Scan for the cell matching the given text and deliver its (X, Y) coordinate at center. 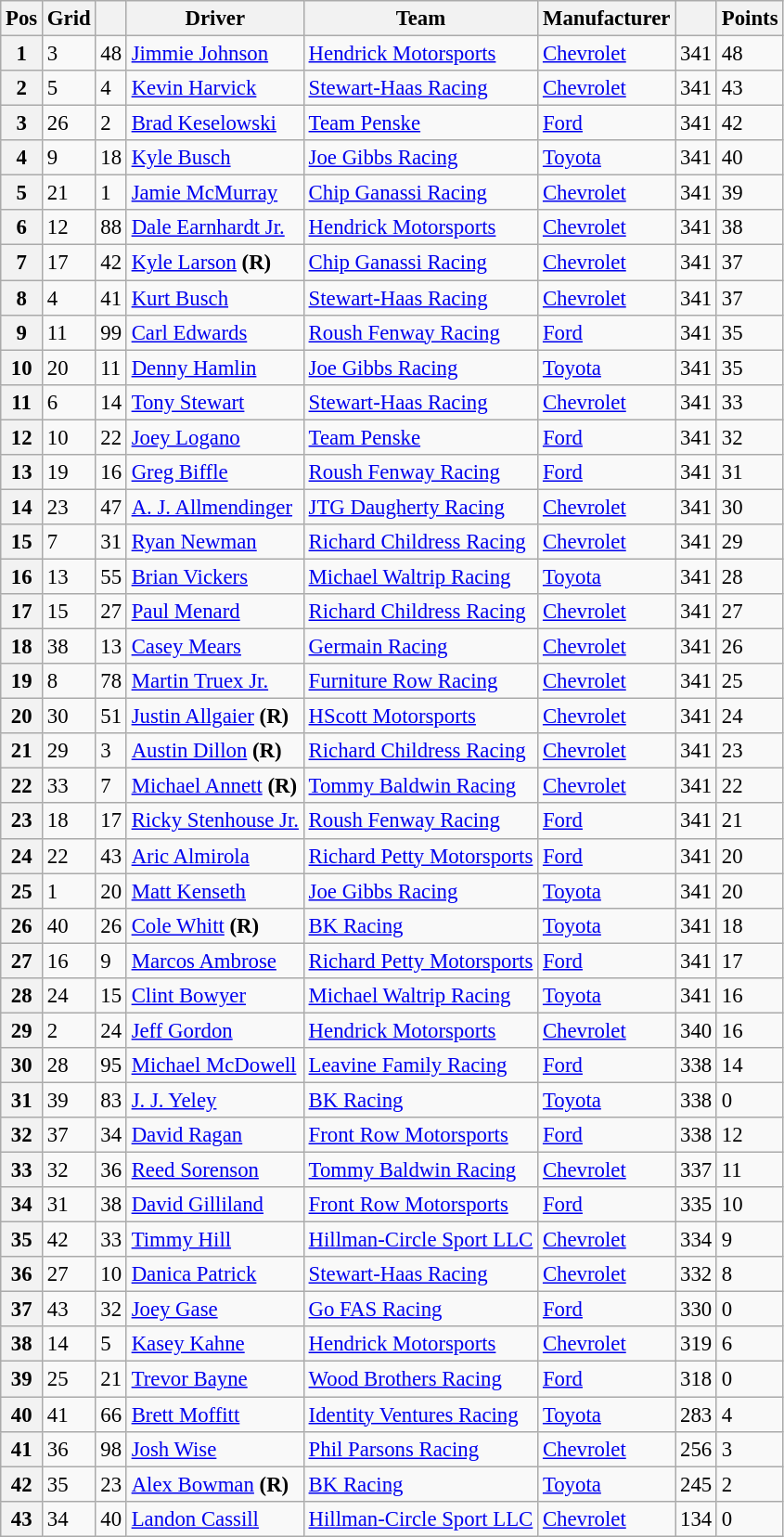
Furniture Row Racing (420, 681)
Paul Menard (215, 612)
Justin Allgaier (R) (215, 717)
Landon Cassill (215, 1518)
Michael Annett (R) (215, 786)
Kyle Busch (215, 158)
Greg Biffle (215, 472)
J. J. Yeley (215, 1100)
Kurt Busch (215, 298)
245 (696, 1484)
334 (696, 1240)
Aric Almirola (215, 856)
95 (111, 1066)
Kevin Harvick (215, 88)
51 (111, 717)
Josh Wise (215, 1449)
Reed Sorenson (215, 1170)
Martin Truex Jr. (215, 681)
83 (111, 1100)
Ricky Stenhouse Jr. (215, 821)
78 (111, 681)
Alex Bowman (R) (215, 1484)
337 (696, 1170)
Jimmie Johnson (215, 54)
Kasey Kahne (215, 1345)
Carl Edwards (215, 332)
Timmy Hill (215, 1240)
88 (111, 227)
Driver (215, 19)
99 (111, 332)
332 (696, 1274)
47 (111, 507)
Michael McDowell (215, 1066)
Grid (69, 19)
Austin Dillon (R) (215, 751)
Brett Moffitt (215, 1414)
David Gilliland (215, 1205)
Joey Logano (215, 437)
JTG Daugherty Racing (420, 507)
Cole Whitt (R) (215, 925)
256 (696, 1449)
55 (111, 576)
Pos (22, 19)
Matt Kenseth (215, 891)
Ryan Newman (215, 542)
Jamie McMurray (215, 193)
98 (111, 1449)
Denny Hamlin (215, 368)
Danica Patrick (215, 1274)
Identity Ventures Racing (420, 1414)
134 (696, 1518)
Jeff Gordon (215, 1030)
Marcos Ambrose (215, 961)
Brad Keselowski (215, 123)
Trevor Bayne (215, 1379)
HScott Motorsports (420, 717)
Go FAS Racing (420, 1310)
Clint Bowyer (215, 996)
Casey Mears (215, 647)
A. J. Allmendinger (215, 507)
283 (696, 1414)
Brian Vickers (215, 576)
Phil Parsons Racing (420, 1449)
Tony Stewart (215, 402)
340 (696, 1030)
Points (750, 19)
Kyle Larson (R) (215, 263)
Leavine Family Racing (420, 1066)
335 (696, 1205)
Manufacturer (607, 19)
David Ragan (215, 1135)
319 (696, 1345)
330 (696, 1310)
Dale Earnhardt Jr. (215, 227)
318 (696, 1379)
Joey Gase (215, 1310)
Team (420, 19)
Wood Brothers Racing (420, 1379)
66 (111, 1414)
Germain Racing (420, 647)
